Locate the cell with the specified text and output its (X, Y) center coordinate. 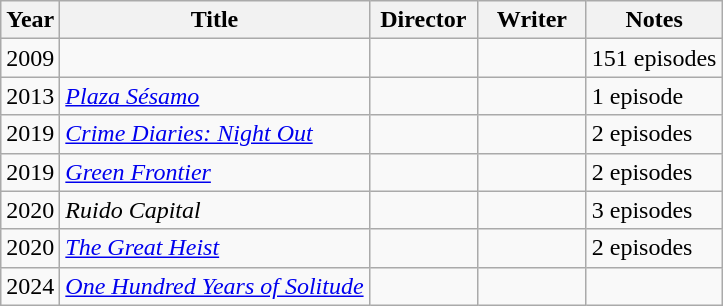
Year (30, 20)
Notes (654, 20)
Writer (532, 20)
Ruido Capital (214, 210)
Plaza Sésamo (214, 96)
151 episodes (654, 58)
3 episodes (654, 210)
The Great Heist (214, 248)
Crime Diaries: Night Out (214, 134)
2024 (30, 286)
One Hundred Years of Solitude (214, 286)
Title (214, 20)
Director (424, 20)
1 episode (654, 96)
2013 (30, 96)
Green Frontier (214, 172)
2009 (30, 58)
